Capture the cell that displays the provided text and extract its [X, Y] central coordinate. 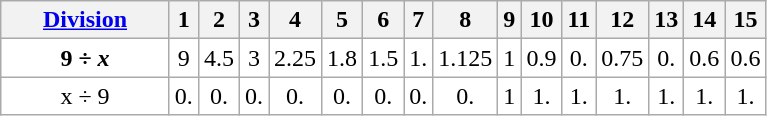
0.9 [542, 58]
0.75 [622, 58]
8 [466, 20]
5 [342, 20]
14 [704, 20]
13 [666, 20]
11 [579, 20]
12 [622, 20]
7 [418, 20]
2 [218, 20]
10 [542, 20]
4.5 [218, 58]
6 [384, 20]
9 ÷ x [86, 58]
1.8 [342, 58]
4 [294, 20]
Division [86, 20]
2.25 [294, 58]
1.125 [466, 58]
1.5 [384, 58]
x ÷ 9 [86, 96]
15 [746, 20]
